From the cell containing the given text, extract its center point as (X, Y) coordinate. 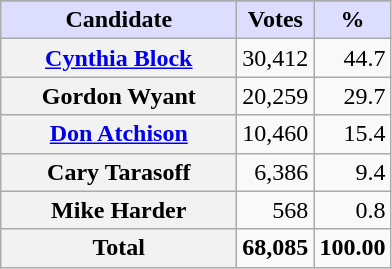
Total (119, 248)
15.4 (352, 134)
Votes (276, 20)
Cynthia Block (119, 58)
6,386 (276, 172)
29.7 (352, 96)
44.7 (352, 58)
68,085 (276, 248)
Don Atchison (119, 134)
20,259 (276, 96)
Cary Tarasoff (119, 172)
Candidate (119, 20)
0.8 (352, 210)
Mike Harder (119, 210)
10,460 (276, 134)
100.00 (352, 248)
568 (276, 210)
30,412 (276, 58)
% (352, 20)
Gordon Wyant (119, 96)
9.4 (352, 172)
